Extract the (x, y) coordinate from the center of the cell holding the provided text.  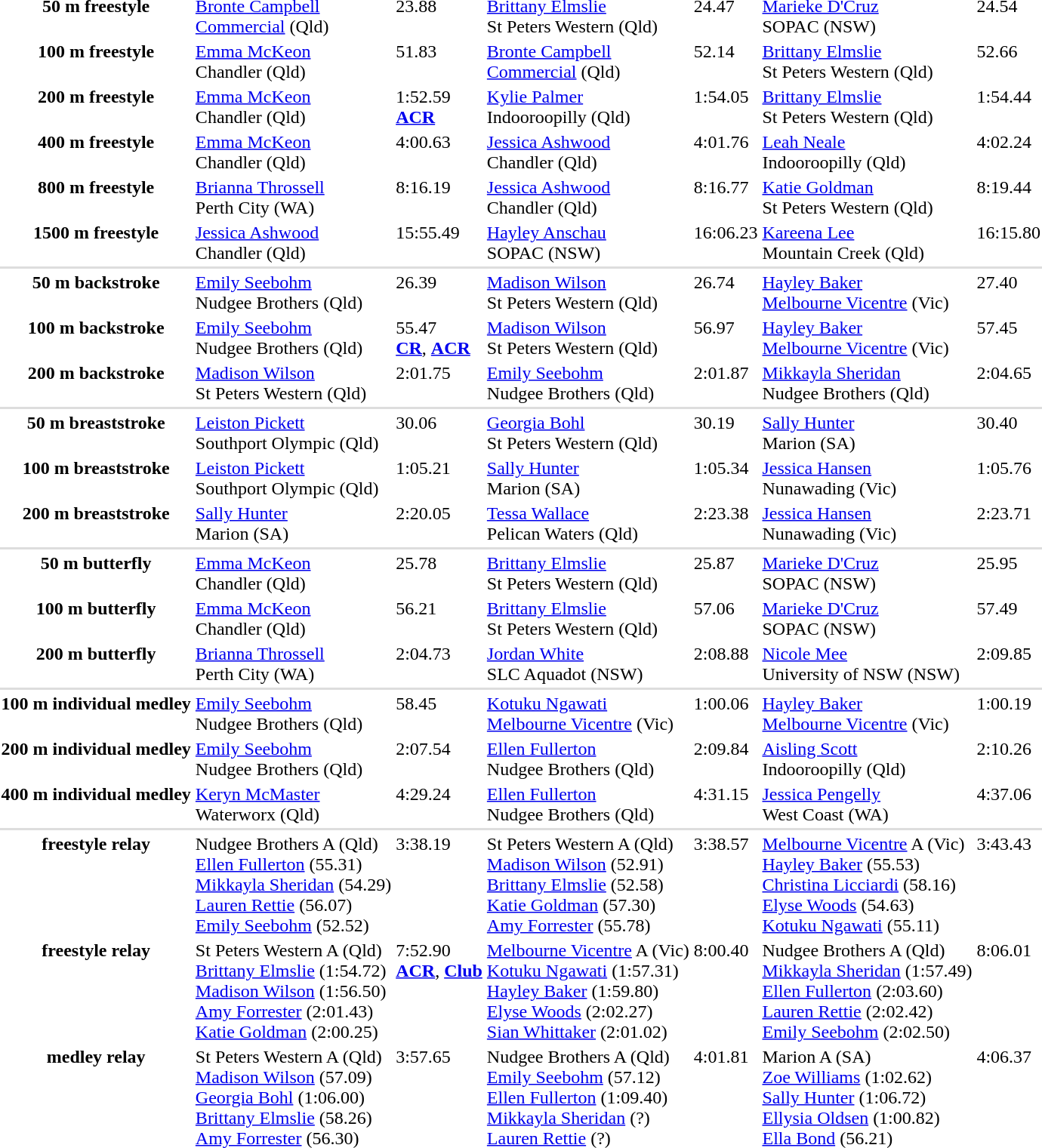
56.21 (439, 619)
Nudgee Brothers A (Qld)Mikkayla Sheridan (1:57.49)Ellen Fullerton (2:03.60)Lauren Rettie (2:02.42)Emily Seebohm (2:02.50) (867, 991)
57.06 (726, 619)
7:52.90ACR, Club (439, 991)
30.19 (726, 433)
St Peters Western A (Qld)Brittany Elmslie (1:54.72)Madison Wilson (1:56.50)Amy Forrester (2:01.43)Katie Goldman (2:00.25) (293, 991)
58.45 (439, 714)
16:15.80 (1009, 243)
26.39 (439, 293)
1:54.05 (726, 107)
Keryn McMasterWaterworx (Qld) (293, 805)
Hayley AnschauSOPAC (NSW) (587, 243)
1500 m freestyle (96, 243)
1:05.34 (726, 479)
Kareena LeeMountain Creek (Qld) (867, 243)
2:04.73 (439, 664)
8:16.77 (726, 198)
8:16.19 (439, 198)
Leah NealeIndooroopilly (Qld) (867, 152)
3:43.43 (1009, 885)
800 m freestyle (96, 198)
Melbourne Vicentre A (Vic)Hayley Baker (55.53)Christina Licciardi (58.16)Elyse Woods (54.63)Kotuku Ngawati (55.11) (867, 885)
50 m breaststroke (96, 433)
27.40 (1009, 293)
25.95 (1009, 574)
3:38.57 (726, 885)
Aisling ScottIndooroopilly (Qld) (867, 759)
400 m individual medley (96, 805)
200 m individual medley (96, 759)
50 m butterfly (96, 574)
8:19.44 (1009, 198)
Kotuku NgawatiMelbourne Vicentre (Vic) (587, 714)
100 m individual medley (96, 714)
Nicole MeeUniversity of NSW (NSW) (867, 664)
200 m backstroke (96, 383)
100 m freestyle (96, 62)
4:29.24 (439, 805)
30.06 (439, 433)
4:31.15 (726, 805)
Melbourne Vicentre A (Vic)Kotuku Ngawati (1:57.31)Hayley Baker (1:59.80)Elyse Woods (2:02.27)Sian Whittaker (2:01.02) (587, 991)
200 m freestyle (96, 107)
Bronte CampbellCommercial (Qld) (587, 62)
1:00.06 (726, 714)
2:01.75 (439, 383)
2:23.71 (1009, 524)
2:20.05 (439, 524)
30.40 (1009, 433)
15:55.49 (439, 243)
St Peters Western A (Qld)Madison Wilson (52.91)Brittany Elmslie (52.58)Katie Goldman (57.30)Amy Forrester (55.78) (587, 885)
100 m butterfly (96, 619)
400 m freestyle (96, 152)
52.66 (1009, 62)
3:38.19 (439, 885)
2:23.38 (726, 524)
1:05.76 (1009, 479)
200 m breaststroke (96, 524)
Jessica PengellyWest Coast (WA) (867, 805)
2:07.54 (439, 759)
50 m backstroke (96, 293)
26.74 (726, 293)
100 m breaststroke (96, 479)
8:06.01 (1009, 991)
Mikkayla SheridanNudgee Brothers (Qld) (867, 383)
2:04.65 (1009, 383)
Kylie PalmerIndooroopilly (Qld) (587, 107)
100 m backstroke (96, 338)
16:06.23 (726, 243)
200 m butterfly (96, 664)
Jordan WhiteSLC Aquadot (NSW) (587, 664)
56.97 (726, 338)
52.14 (726, 62)
Georgia BohlSt Peters Western (Qld) (587, 433)
2:01.87 (726, 383)
4:00.63 (439, 152)
55.47CR, ACR (439, 338)
4:37.06 (1009, 805)
8:00.40 (726, 991)
Katie GoldmanSt Peters Western (Qld) (867, 198)
1:00.19 (1009, 714)
4:02.24 (1009, 152)
4:01.76 (726, 152)
Tessa WallacePelican Waters (Qld) (587, 524)
2:09.85 (1009, 664)
2:10.26 (1009, 759)
57.49 (1009, 619)
2:08.88 (726, 664)
1:05.21 (439, 479)
1:54.44 (1009, 107)
Nudgee Brothers A (Qld)Ellen Fullerton (55.31)Mikkayla Sheridan (54.29)Lauren Rettie (56.07)Emily Seebohm (52.52) (293, 885)
57.45 (1009, 338)
25.87 (726, 574)
25.78 (439, 574)
51.83 (439, 62)
1:52.59ACR (439, 107)
2:09.84 (726, 759)
